Locate the cell with the specified text and output its (X, Y) center coordinate. 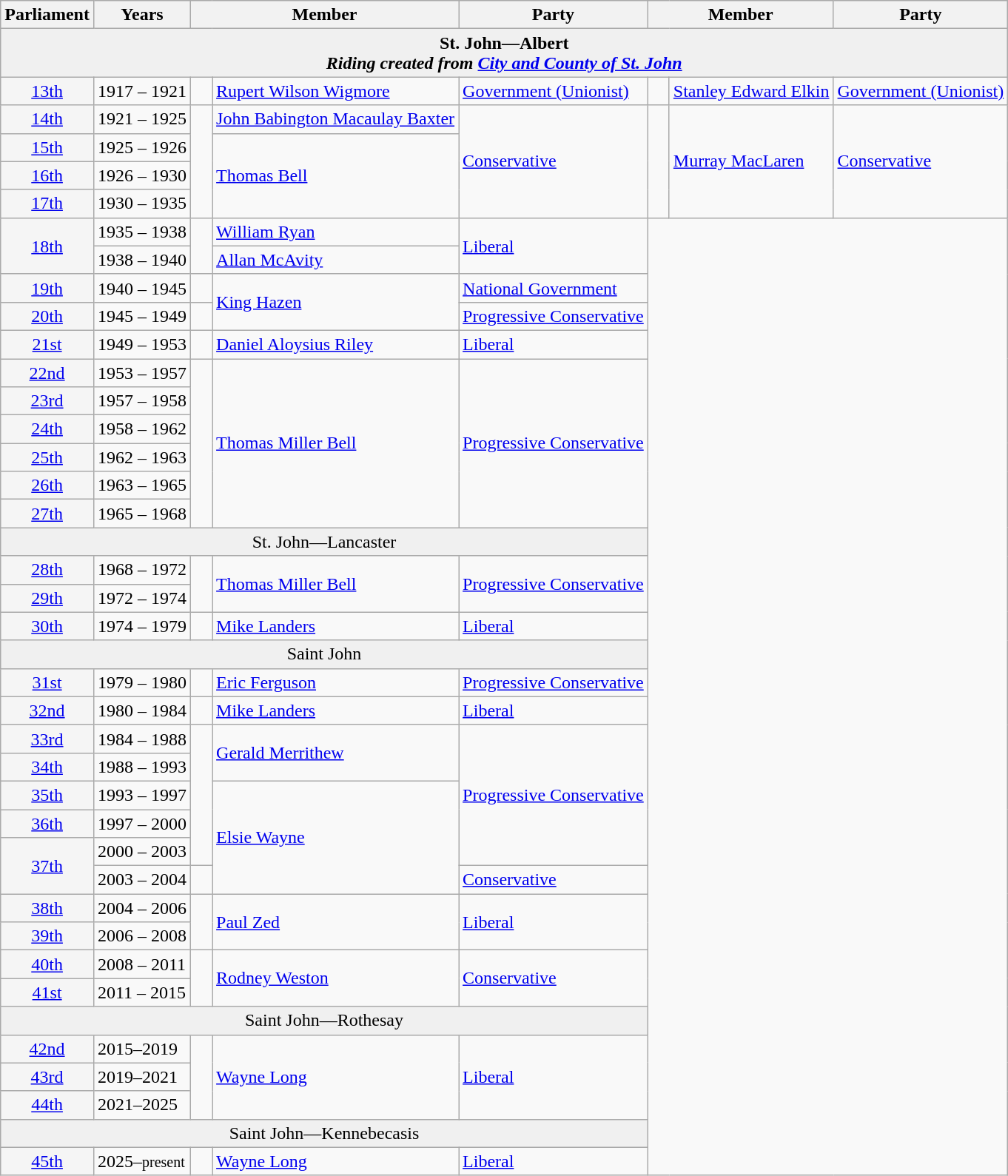
1925 – 1926 (142, 147)
38th (47, 908)
1962 – 1963 (142, 457)
1926 – 1930 (142, 175)
Parliament (47, 15)
18th (47, 246)
2015–2019 (142, 1049)
24th (47, 429)
29th (47, 598)
Gerald Merrithew (336, 753)
1935 – 1938 (142, 232)
17th (47, 204)
1993 – 1997 (142, 795)
1938 – 1940 (142, 260)
1957 – 1958 (142, 401)
Rodney Weston (336, 978)
Rupert Wilson Wigmore (336, 91)
Thomas Bell (336, 175)
45th (47, 1161)
20th (47, 316)
25th (47, 457)
Saint John (324, 654)
Paul Zed (336, 922)
1972 – 1974 (142, 598)
2025–present (142, 1161)
2004 – 2006 (142, 908)
1968 – 1972 (142, 570)
John Babington Macaulay Baxter (336, 119)
2000 – 2003 (142, 852)
44th (47, 1105)
36th (47, 824)
William Ryan (336, 232)
Elsie Wayne (336, 837)
1930 – 1935 (142, 204)
Saint John—Kennebecasis (324, 1133)
34th (47, 767)
1980 – 1984 (142, 710)
28th (47, 570)
33rd (47, 739)
Stanley Edward Elkin (751, 91)
1949 – 1953 (142, 344)
Daniel Aloysius Riley (336, 344)
40th (47, 964)
16th (47, 175)
42nd (47, 1049)
1921 – 1925 (142, 119)
41st (47, 992)
39th (47, 936)
Murray MacLaren (751, 161)
1917 – 1921 (142, 91)
37th (47, 866)
43rd (47, 1077)
1940 – 1945 (142, 288)
2019–2021 (142, 1077)
15th (47, 147)
St. John—Lancaster (324, 542)
30th (47, 626)
National Government (554, 288)
Saint John—Rothesay (324, 1021)
1953 – 1957 (142, 372)
32nd (47, 710)
King Hazen (336, 302)
Eric Ferguson (336, 682)
23rd (47, 401)
1988 – 1993 (142, 767)
1979 – 1980 (142, 682)
14th (47, 119)
31st (47, 682)
21st (47, 344)
1965 – 1968 (142, 514)
Years (142, 15)
13th (47, 91)
Allan McAvity (336, 260)
22nd (47, 372)
2021–2025 (142, 1105)
1958 – 1962 (142, 429)
19th (47, 288)
1984 – 1988 (142, 739)
1997 – 2000 (142, 824)
1963 – 1965 (142, 485)
27th (47, 514)
1974 – 1979 (142, 626)
St. John—AlbertRiding created from City and County of St. John (505, 53)
2003 – 2004 (142, 880)
2006 – 2008 (142, 936)
35th (47, 795)
2008 – 2011 (142, 964)
2011 – 2015 (142, 992)
1945 – 1949 (142, 316)
26th (47, 485)
